Return (x, y) of the center of cell containing provided text 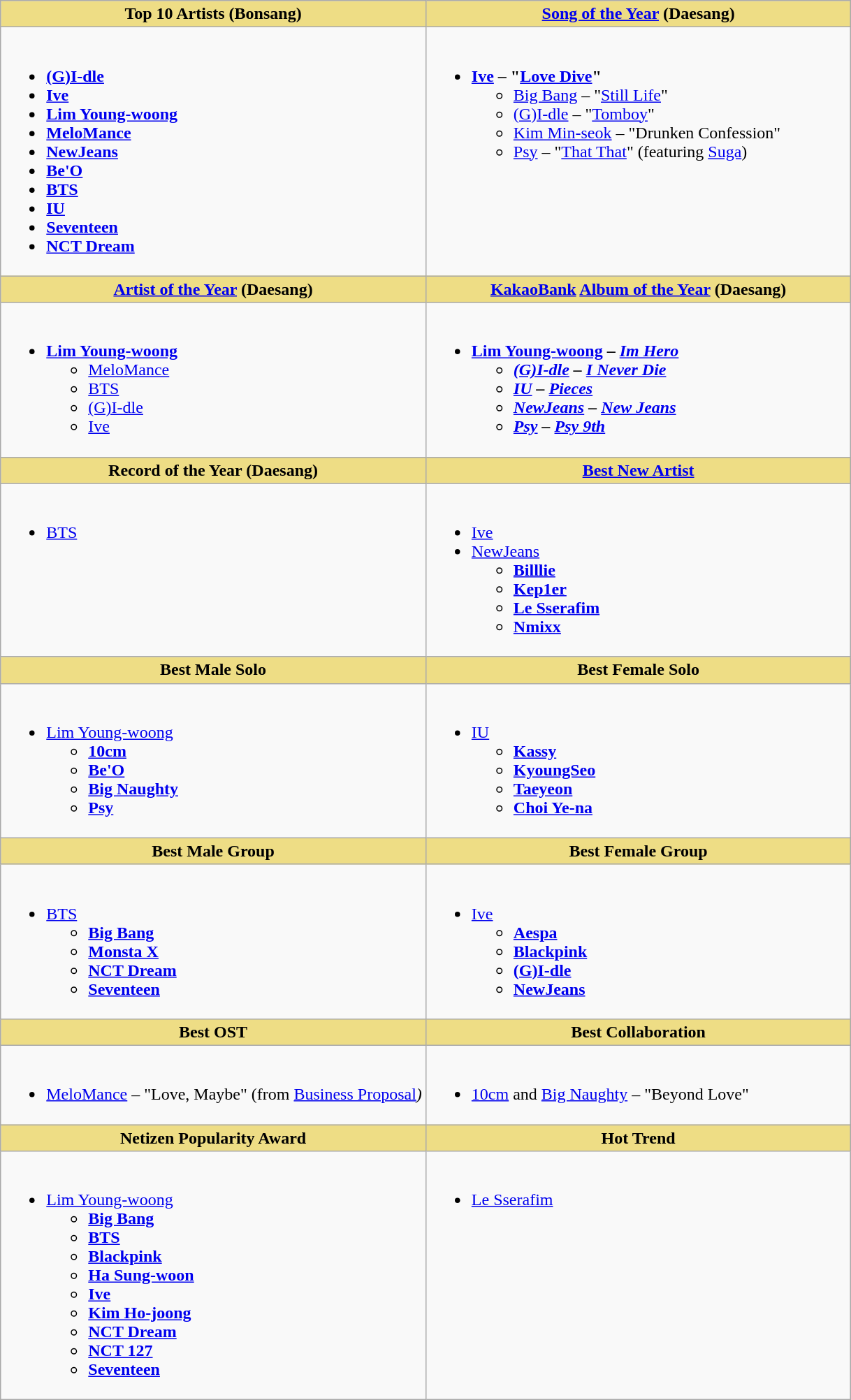
Best Female Solo (639, 670)
Lim Young-woong10cmBe'OBig NaughtyPsy (214, 760)
Lim Young-woongBig BangBTSBlackpinkHa Sung-woonIveKim Ho-joongNCT DreamNCT 127Seventeen (214, 1276)
BTS (214, 570)
IveNewJeansBilllieKep1erLe SserafimNmixx (639, 570)
Best OST (214, 1032)
Song of the Year (Daesang) (639, 14)
Le Sserafim (639, 1276)
IUKassyKyoungSeoTaeyeonChoi Ye-na (639, 760)
IveAespaBlackpink(G)I-dleNewJeans (639, 942)
Ive – "Love Dive"Big Bang – "Still Life"(G)I-dle – "Tomboy"Kim Min-seok – "Drunken Confession"Psy – "That That" (featuring Suga) (639, 152)
Lim Young-woongMeloManceBTS(G)I-dleIve (214, 380)
Lim Young-woong – Im Hero(G)I-dle – I Never DieIU – PiecesNewJeans – New JeansPsy – Psy 9th (639, 380)
MeloMance – "Love, Maybe" (from Business Proposal) (214, 1084)
10cm and Big Naughty – "Beyond Love" (639, 1084)
Best Male Group (214, 851)
Best Collaboration (639, 1032)
Record of the Year (Daesang) (214, 470)
Artist of the Year (Daesang) (214, 289)
Best New Artist (639, 470)
BTSBig BangMonsta XNCT DreamSeventeen (214, 942)
(G)I-dleIveLim Young-woongMeloManceNewJeansBe'OBTSIUSeventeenNCT Dream (214, 152)
Best Female Group (639, 851)
Top 10 Artists (Bonsang) (214, 14)
Best Male Solo (214, 670)
Netizen Popularity Award (214, 1138)
Hot Trend (639, 1138)
KakaoBank Album of the Year (Daesang) (639, 289)
